Locate the cell with the specified text and output its [X, Y] center coordinate. 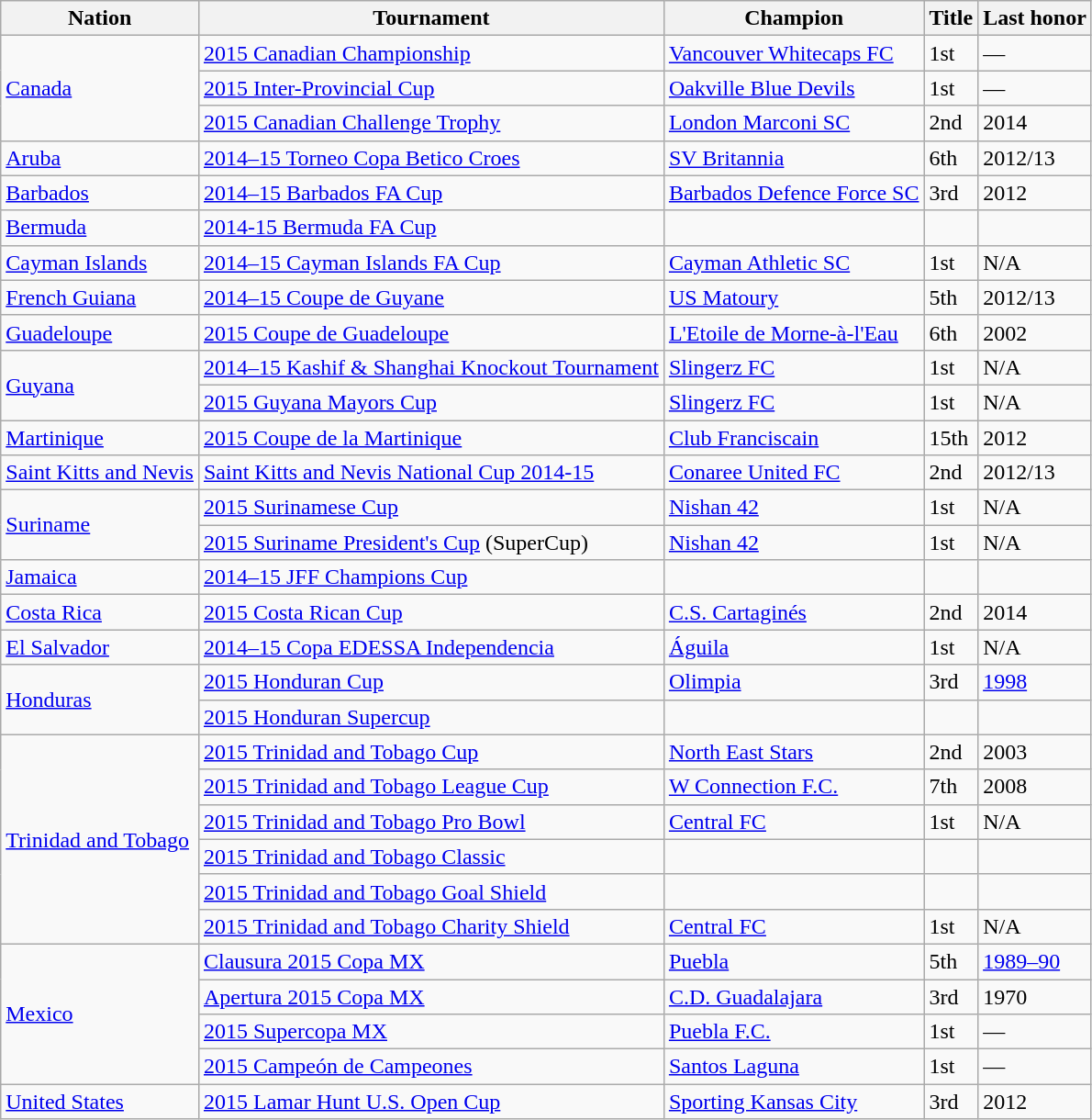
2015 Inter-Provincial Cup [431, 88]
7th [951, 787]
2015 Suriname President's Cup (SuperCup) [431, 543]
2008 [1035, 787]
Tournament [431, 18]
El Salvador [100, 647]
Sporting Kansas City [794, 1102]
Costa Rica [100, 612]
US Matoury [794, 297]
2015 Trinidad and Tobago Pro Bowl [431, 822]
2015 Canadian Championship [431, 53]
Guyana [100, 385]
Jamaica [100, 577]
2014–15 Cayman Islands FA Cup [431, 263]
2015 Costa Rican Cup [431, 612]
2015 Trinidad and Tobago Cup [431, 752]
2014–15 Coupe de Guyane [431, 297]
2015 Coupe de Guadeloupe [431, 332]
Barbados Defence Force SC [794, 193]
2015 Supercopa MX [431, 1032]
1970 [1035, 996]
C.S. Cartaginés [794, 612]
Clausura 2015 Copa MX [431, 961]
Last honor [1035, 18]
2014–15 Barbados FA Cup [431, 193]
Olimpia [794, 682]
Title [951, 18]
Apertura 2015 Copa MX [431, 996]
Saint Kitts and Nevis [100, 473]
L'Etoile de Morne-à-l'Eau [794, 332]
French Guiana [100, 297]
SV Britannia [794, 158]
2015 Trinidad and Tobago Goal Shield [431, 891]
2015 Coupe de la Martinique [431, 438]
Canada [100, 88]
Suriname [100, 525]
C.D. Guadalajara [794, 996]
1989–90 [1035, 961]
2014–15 Kashif & Shanghai Knockout Tournament [431, 367]
2015 Trinidad and Tobago League Cup [431, 787]
Águila [794, 647]
Mexico [100, 1014]
Cayman Islands [100, 263]
2015 Lamar Hunt U.S. Open Cup [431, 1102]
London Marconi SC [794, 123]
2015 Honduran Cup [431, 682]
North East Stars [794, 752]
2015 Trinidad and Tobago Classic [431, 857]
Vancouver Whitecaps FC [794, 53]
2002 [1035, 332]
Club Franciscain [794, 438]
2014–15 Torneo Copa Betico Croes [431, 158]
2014–15 Copa EDESSA Independencia [431, 647]
2015 Surinamese Cup [431, 508]
United States [100, 1102]
Nation [100, 18]
Saint Kitts and Nevis National Cup 2014-15 [431, 473]
1998 [1035, 682]
Puebla [794, 961]
Oakville Blue Devils [794, 88]
Conaree United FC [794, 473]
2015 Canadian Challenge Trophy [431, 123]
2015 Guyana Mayors Cup [431, 402]
Trinidad and Tobago [100, 839]
Aruba [100, 158]
Martinique [100, 438]
2003 [1035, 752]
2014-15 Bermuda FA Cup [431, 228]
Champion [794, 18]
Santos Laguna [794, 1067]
15th [951, 438]
Guadeloupe [100, 332]
Puebla F.C. [794, 1032]
Barbados [100, 193]
Honduras [100, 700]
2015 Campeón de Campeones [431, 1067]
W Connection F.C. [794, 787]
2015 Trinidad and Tobago Charity Shield [431, 926]
2015 Honduran Supercup [431, 717]
Cayman Athletic SC [794, 263]
2014–15 JFF Champions Cup [431, 577]
Bermuda [100, 228]
